Find where the given text appears and provide that cell's center as [x, y] coordinate. 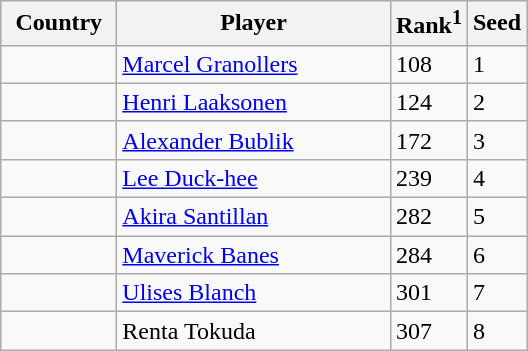
5 [496, 217]
301 [428, 293]
307 [428, 331]
172 [428, 140]
Seed [496, 24]
4 [496, 178]
108 [428, 64]
Akira Santillan [254, 217]
Country [59, 24]
2 [496, 102]
239 [428, 178]
Maverick Banes [254, 255]
3 [496, 140]
8 [496, 331]
Renta Tokuda [254, 331]
Lee Duck-hee [254, 178]
124 [428, 102]
Henri Laaksonen [254, 102]
1 [496, 64]
Rank1 [428, 24]
Ulises Blanch [254, 293]
284 [428, 255]
7 [496, 293]
Player [254, 24]
Marcel Granollers [254, 64]
6 [496, 255]
282 [428, 217]
Alexander Bublik [254, 140]
